Extract the [x, y] coordinate from the center of the cell holding the provided text.  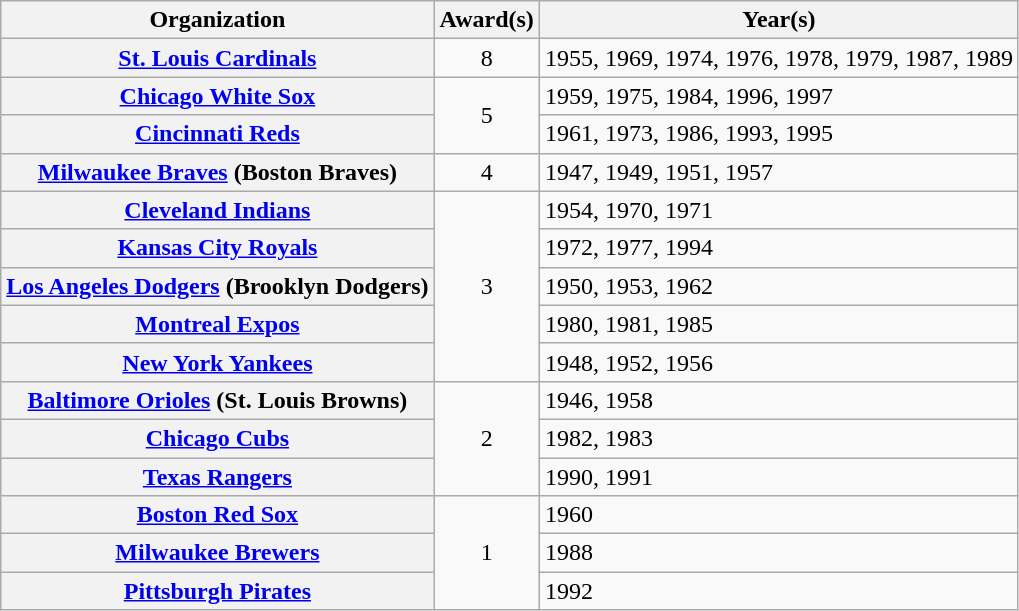
1950, 1953, 1962 [778, 286]
1980, 1981, 1985 [778, 324]
Milwaukee Braves (Boston Braves) [218, 172]
Cincinnati Reds [218, 134]
1 [486, 553]
1948, 1952, 1956 [778, 362]
8 [486, 58]
1955, 1969, 1974, 1976, 1978, 1979, 1987, 1989 [778, 58]
1961, 1973, 1986, 1993, 1995 [778, 134]
Baltimore Orioles (St. Louis Browns) [218, 400]
Chicago White Sox [218, 96]
1972, 1977, 1994 [778, 248]
Cleveland Indians [218, 210]
Milwaukee Brewers [218, 553]
1954, 1970, 1971 [778, 210]
1947, 1949, 1951, 1957 [778, 172]
3 [486, 286]
Texas Rangers [218, 477]
1992 [778, 591]
Pittsburgh Pirates [218, 591]
Chicago Cubs [218, 438]
2 [486, 438]
Montreal Expos [218, 324]
1982, 1983 [778, 438]
1990, 1991 [778, 477]
4 [486, 172]
Los Angeles Dodgers (Brooklyn Dodgers) [218, 286]
1946, 1958 [778, 400]
Kansas City Royals [218, 248]
Year(s) [778, 20]
Award(s) [486, 20]
St. Louis Cardinals [218, 58]
1988 [778, 553]
Boston Red Sox [218, 515]
1959, 1975, 1984, 1996, 1997 [778, 96]
1960 [778, 515]
5 [486, 115]
New York Yankees [218, 362]
Organization [218, 20]
